Provide the (X, Y) coordinate of the cell's center where the given text is located.  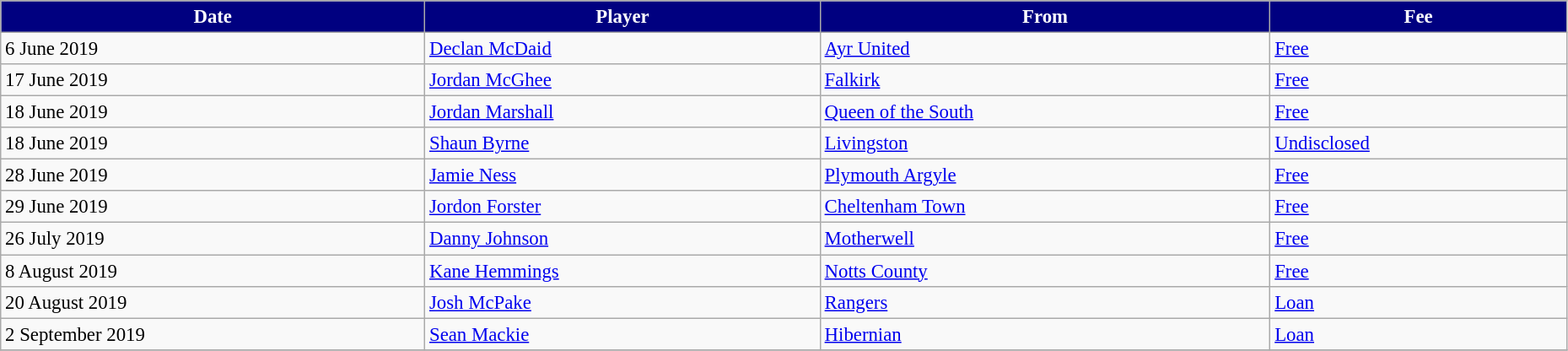
Falkirk (1045, 80)
Fee (1419, 17)
Jordon Forster (622, 207)
6 June 2019 (213, 49)
Rangers (1045, 302)
26 July 2019 (213, 239)
Ayr United (1045, 49)
Jordan Marshall (622, 112)
28 June 2019 (213, 175)
Player (622, 17)
Livingston (1045, 143)
8 August 2019 (213, 271)
29 June 2019 (213, 207)
Josh McPake (622, 302)
Date (213, 17)
Shaun Byrne (622, 143)
Jordan McGhee (622, 80)
Sean Mackie (622, 334)
Queen of the South (1045, 112)
Jamie Ness (622, 175)
Danny Johnson (622, 239)
17 June 2019 (213, 80)
Hibernian (1045, 334)
Plymouth Argyle (1045, 175)
Cheltenham Town (1045, 207)
Kane Hemmings (622, 271)
Declan McDaid (622, 49)
Notts County (1045, 271)
20 August 2019 (213, 302)
Undisclosed (1419, 143)
Motherwell (1045, 239)
2 September 2019 (213, 334)
From (1045, 17)
